Detect which cell encompasses the target text, then output its [x, y] center coordinate. 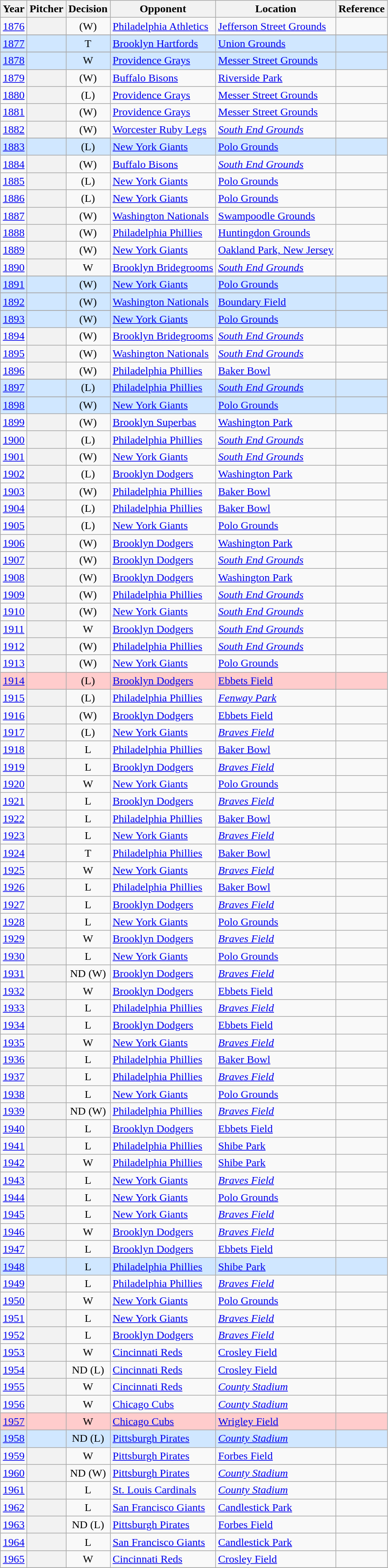
1900 [14, 439]
1933 [14, 1008]
1961 [14, 1490]
Fenway Park [276, 698]
1914 [14, 681]
1947 [14, 1249]
1951 [14, 1318]
Boundary Field [276, 302]
1924 [14, 853]
St. Louis Cardinals [163, 1490]
1957 [14, 1421]
1959 [14, 1456]
1881 [14, 112]
Worcester Ruby Legs [163, 129]
1926 [14, 887]
1955 [14, 1387]
1880 [14, 95]
Pitcher [47, 9]
1911 [14, 629]
1960 [14, 1473]
1912 [14, 646]
1901 [14, 457]
1958 [14, 1439]
1908 [14, 577]
1925 [14, 870]
1882 [14, 129]
1884 [14, 164]
1930 [14, 956]
1931 [14, 973]
Huntingdon Grounds [276, 233]
1935 [14, 1042]
1889 [14, 250]
1922 [14, 819]
Brooklyn Superbas [163, 422]
1915 [14, 698]
Union Grounds [276, 43]
1885 [14, 181]
1953 [14, 1353]
1917 [14, 732]
1946 [14, 1232]
1876 [14, 26]
1952 [14, 1335]
1897 [14, 388]
Location [276, 9]
1896 [14, 371]
1910 [14, 612]
1941 [14, 1146]
1916 [14, 715]
Decision [88, 9]
1909 [14, 595]
Opponent [163, 9]
1883 [14, 147]
1949 [14, 1283]
1878 [14, 61]
1954 [14, 1370]
1921 [14, 801]
Philadelphia Athletics [163, 26]
1938 [14, 1094]
Oakland Park, New Jersey [276, 250]
Riverside Park [276, 78]
1927 [14, 905]
1929 [14, 939]
1888 [14, 233]
1944 [14, 1197]
1928 [14, 922]
1906 [14, 543]
1886 [14, 198]
1963 [14, 1525]
1904 [14, 509]
1948 [14, 1266]
1943 [14, 1180]
1934 [14, 1025]
1932 [14, 991]
1907 [14, 560]
1892 [14, 302]
1895 [14, 353]
1923 [14, 836]
1965 [14, 1559]
1890 [14, 267]
1945 [14, 1215]
1939 [14, 1111]
1887 [14, 216]
Jefferson Street Grounds [276, 26]
1919 [14, 767]
1902 [14, 474]
1913 [14, 663]
1918 [14, 749]
1898 [14, 405]
1905 [14, 526]
Brooklyn Hartfords [163, 43]
1937 [14, 1077]
Year [14, 9]
1894 [14, 336]
1920 [14, 784]
1893 [14, 319]
1877 [14, 43]
1903 [14, 491]
Reference [361, 9]
Wrigley Field [276, 1421]
1936 [14, 1060]
1940 [14, 1129]
Swampoodle Grounds [276, 216]
1942 [14, 1163]
1879 [14, 78]
1950 [14, 1301]
1964 [14, 1542]
1891 [14, 285]
1899 [14, 422]
1956 [14, 1404]
1962 [14, 1507]
